Find where the given text appears and provide that cell's center as [X, Y] coordinate. 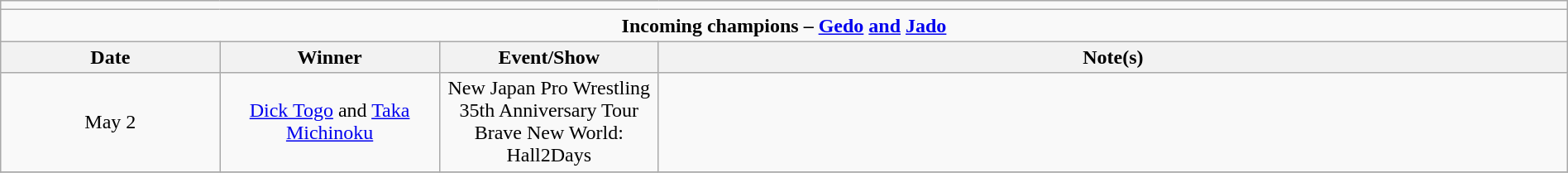
New Japan Pro Wrestling 35th Anniversary Tour Brave New World: Hall2Days [549, 123]
Incoming champions – Gedo and Jado [784, 26]
May 2 [111, 123]
Event/Show [549, 57]
Winner [329, 57]
Date [111, 57]
Dick Togo and Taka Michinoku [329, 123]
Note(s) [1113, 57]
